Pinpoint the cell where the given text exists, returning its [x, y] midpoint coordinate. 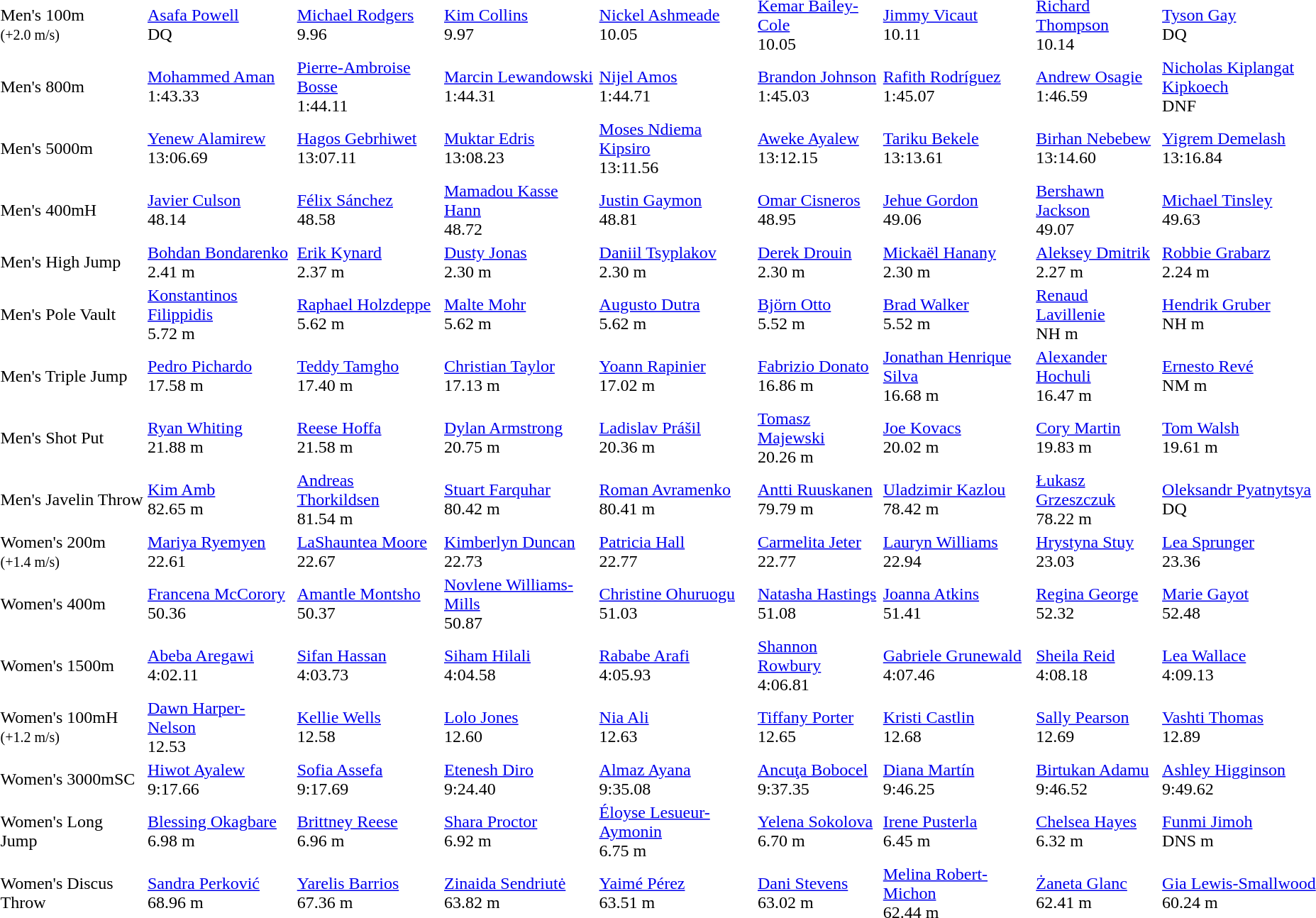
Łukasz Grzeszczuk 78.22 m [1097, 499]
Hagos Gebrhiwet 13:07.11 [368, 148]
Éloyse Lesueur-Aymonin 6.75 m [676, 831]
Andrew Osagie 1:46.59 [1097, 87]
Justin Gaymon 48.81 [676, 210]
Novlene Williams-Mills 50.87 [520, 604]
Francena McCorory 50.36 [221, 604]
Ladislav Prášil 20.36 m [676, 438]
Mickaël Hanany 2.30 m [958, 262]
Birhan Nebebew 13:14.60 [1097, 148]
Malte Mohr 5.62 m [520, 314]
Pierre-Ambroise Bosse 1:44.11 [368, 87]
Derek Drouin 2.30 m [818, 262]
Ryan Whiting 21.88 m [221, 438]
Uladzimir Kazlou 78.42 m [958, 499]
Jonathan Henrique Silva 16.68 m [958, 376]
Andreas Thorkildsen 81.54 m [368, 499]
Daniil Tsyplakov 2.30 m [676, 262]
Gabriele Grunewald 4:07.46 [958, 665]
Kimberlyn Duncan 22.73 [520, 552]
Shannon Rowbury 4:06.81 [818, 665]
Tiffany Porter 12.65 [818, 727]
Marcin Lewandowski 1:44.31 [520, 87]
Diana Martín 9:46.25 [958, 779]
Mariya Ryemyen 22.61 [221, 552]
Sheila Reid 4:08.18 [1097, 665]
Mamadou Kasse Hann 48.72 [520, 210]
Brad Walker 5.52 m [958, 314]
Konstantinos Filippidis 5.72 m [221, 314]
Alexander Hochuli 16.47 m [1097, 376]
Dylan Armstrong 20.75 m [520, 438]
Javier Culson 48.14 [221, 210]
Irene Pusterla 6.45 m [958, 831]
Kellie Wells 12.58 [368, 727]
Antti Ruuskanen 79.79 m [818, 499]
Yenew Alamirew 13:06.69 [221, 148]
Nijel Amos 1:44.71 [676, 87]
Brittney Reese 6.96 m [368, 831]
Etenesh Diro 9:24.40 [520, 779]
Pedro Pichardo 17.58 m [221, 376]
Augusto Dutra 5.62 m [676, 314]
Christian Taylor 17.13 m [520, 376]
Muktar Edris 13:08.23 [520, 148]
LaShauntea Moore 22.67 [368, 552]
Brandon Johnson 1:45.03 [818, 87]
Sofia Assefa 9:17.69 [368, 779]
Yelena Sokolova 6.70 m [818, 831]
Ancuţa Bobocel 9:37.35 [818, 779]
Lauryn Williams 22.94 [958, 552]
Christine Ohuruogu 51.03 [676, 604]
Patricia Hall 22.77 [676, 552]
Stuart Farquhar 80.42 m [520, 499]
Nia Ali 12.63 [676, 727]
Chelsea Hayes 6.32 m [1097, 831]
Moses Ndiema Kipsiro 13:11.56 [676, 148]
Birtukan Adamu 9:46.52 [1097, 779]
Cory Martin 19.83 m [1097, 438]
Tariku Bekele 13:13.61 [958, 148]
Renaud Lavillenie NH m [1097, 314]
Abeba Aregawi 4:02.11 [221, 665]
Raphael Holzdeppe 5.62 m [368, 314]
Mohammed Aman 1:43.33 [221, 87]
Blessing Okagbare 6.98 m [221, 831]
Aleksey Dmitrik 2.27 m [1097, 262]
Sifan Hassan 4:03.73 [368, 665]
Rababe Arafi 4:05.93 [676, 665]
Roman Avramenko 80.41 m [676, 499]
Yoann Rapinier 17.02 m [676, 376]
Erik Kynard 2.37 m [368, 262]
Joanna Atkins 51.41 [958, 604]
Rafith Rodríguez 1:45.07 [958, 87]
Joe Kovacs 20.02 m [958, 438]
Amantle Montsho 50.37 [368, 604]
Tomasz Majewski 20.26 m [818, 438]
Aweke Ayalew 13:12.15 [818, 148]
Sally Pearson 12.69 [1097, 727]
Siham Hilali 4:04.58 [520, 665]
Omar Cisneros 48.95 [818, 210]
Kim Amb 82.65 m [221, 499]
Hrystyna Stuy 23.03 [1097, 552]
Shara Proctor 6.92 m [520, 831]
Bohdan Bondarenko 2.41 m [221, 262]
Félix Sánchez 48.58 [368, 210]
Almaz Ayana 9:35.08 [676, 779]
Björn Otto 5.52 m [818, 314]
Kristi Castlin 12.68 [958, 727]
Reese Hoffa 21.58 m [368, 438]
Teddy Tamgho 17.40 m [368, 376]
Bershawn Jackson 49.07 [1097, 210]
Fabrizio Donato 16.86 m [818, 376]
Lolo Jones 12.60 [520, 727]
Natasha Hastings 51.08 [818, 604]
Dusty Jonas 2.30 m [520, 262]
Jehue Gordon 49.06 [958, 210]
Hiwot Ayalew 9:17.66 [221, 779]
Dawn Harper-Nelson 12.53 [221, 727]
Regina George 52.32 [1097, 604]
Carmelita Jeter 22.77 [818, 552]
